Capture the cell that displays the provided text and extract its [X, Y] central coordinate. 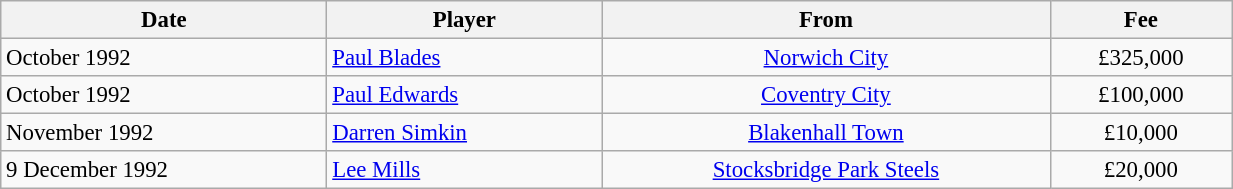
Player [464, 20]
Fee [1141, 20]
£20,000 [1141, 170]
£325,000 [1141, 58]
£100,000 [1141, 95]
Coventry City [826, 95]
£10,000 [1141, 133]
Stocksbridge Park Steels [826, 170]
Date [164, 20]
9 December 1992 [164, 170]
Norwich City [826, 58]
Paul Blades [464, 58]
Darren Simkin [464, 133]
November 1992 [164, 133]
From [826, 20]
Blakenhall Town [826, 133]
Paul Edwards [464, 95]
Lee Mills [464, 170]
